Output the (X, Y) coordinate of the center of the cell containing the given text.  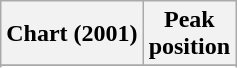
Chart (2001) (72, 34)
Peakposition (189, 34)
